Return the [X, Y] coordinate for the center point of the cell that contains the specified text.  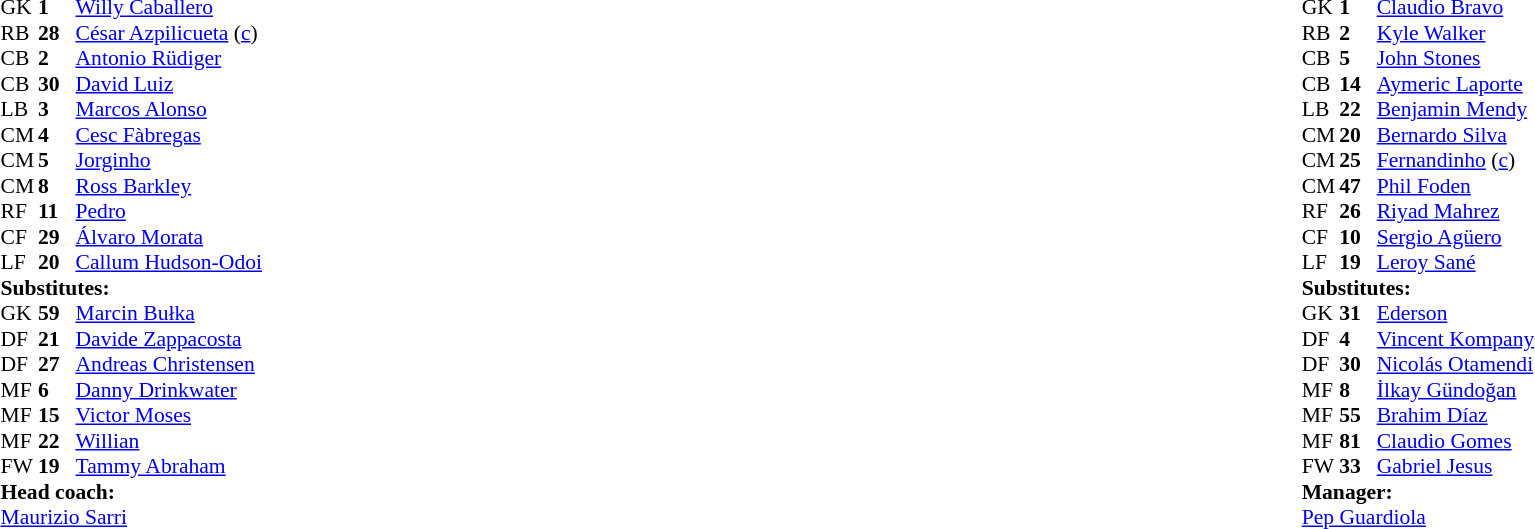
Victor Moses [169, 415]
Álvaro Morata [169, 237]
Aymeric Laporte [1456, 84]
27 [57, 365]
55 [1358, 415]
10 [1358, 237]
Tammy Abraham [169, 467]
Antonio Rüdiger [169, 59]
Claudio Gomes [1456, 441]
Head coach: [130, 492]
26 [1358, 211]
Davide Zappacosta [169, 339]
29 [57, 237]
21 [57, 339]
Bernardo Silva [1456, 135]
Cesc Fàbregas [169, 135]
31 [1358, 313]
David Luiz [169, 84]
Jorginho [169, 161]
Ederson [1456, 313]
İlkay Gündoğan [1456, 390]
Danny Drinkwater [169, 390]
81 [1358, 441]
Ross Barkley [169, 186]
Sergio Agüero [1456, 237]
Pedro [169, 211]
César Azpilicueta (c) [169, 33]
Phil Foden [1456, 186]
Marcos Alonso [169, 109]
Vincent Kompany [1456, 339]
Callum Hudson-Odoi [169, 263]
28 [57, 33]
3 [57, 109]
6 [57, 390]
Nicolás Otamendi [1456, 365]
Kyle Walker [1456, 33]
Leroy Sané [1456, 263]
11 [57, 211]
14 [1358, 84]
John Stones [1456, 59]
Willian [169, 441]
47 [1358, 186]
15 [57, 415]
59 [57, 313]
Gabriel Jesus [1456, 467]
Brahim Díaz [1456, 415]
Marcin Bułka [169, 313]
Benjamin Mendy [1456, 109]
Andreas Christensen [169, 365]
25 [1358, 161]
Manager: [1418, 492]
Fernandinho (c) [1456, 161]
33 [1358, 467]
Riyad Mahrez [1456, 211]
